Scan for the cell matching the given text and deliver its (X, Y) coordinate at center. 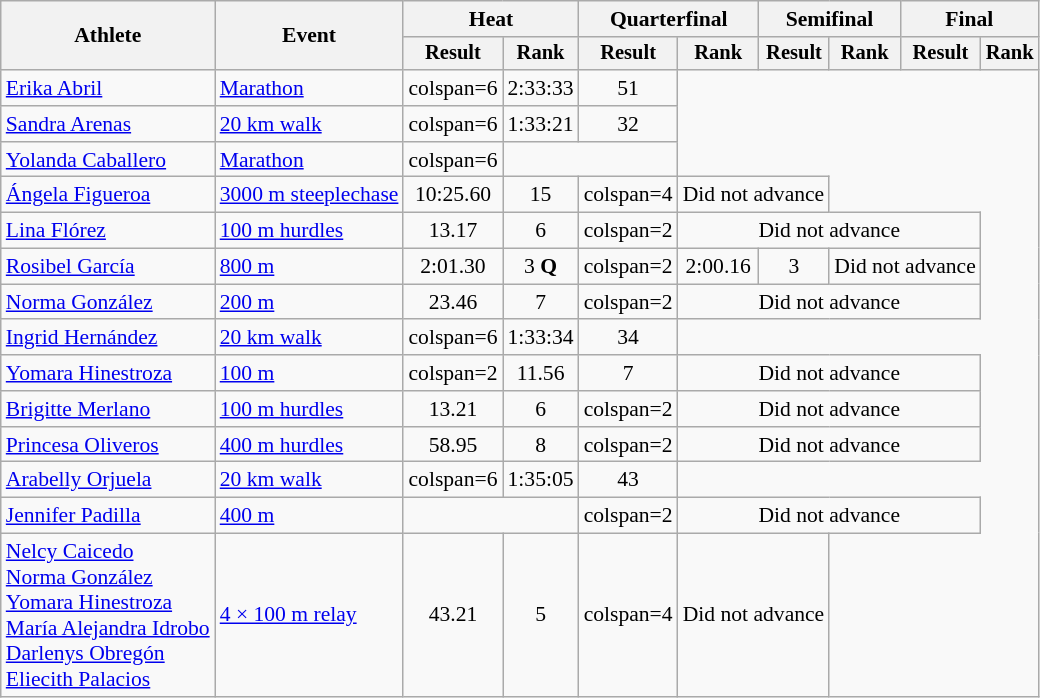
Yomara Hinestroza (108, 373)
15 (540, 195)
5 (540, 616)
Sandra Arenas (108, 124)
Event (310, 36)
Lina Flórez (108, 231)
Heat (490, 19)
11.56 (540, 373)
51 (628, 88)
Rosibel García (108, 267)
13.17 (452, 231)
400 m (310, 516)
Nelcy CaicedoNorma GonzálezYomara HinestrozaMaría Alejandra IdroboDarlenys ObregónEliecith Palacios (108, 616)
Norma González (108, 302)
8 (540, 445)
3 Q (540, 267)
200 m (310, 302)
34 (628, 338)
100 m (310, 373)
Jennifer Padilla (108, 516)
Brigitte Merlano (108, 409)
800 m (310, 267)
Semifinal (830, 19)
Quarterfinal (669, 19)
2:01.30 (452, 267)
3 (794, 267)
10:25.60 (452, 195)
43.21 (452, 616)
400 m hurdles (310, 445)
1:33:34 (540, 338)
2:00.16 (718, 267)
23.46 (452, 302)
13.21 (452, 409)
58.95 (452, 445)
2:33:33 (540, 88)
Final (969, 19)
4 × 100 m relay (310, 616)
Yolanda Caballero (108, 160)
32 (628, 124)
Athlete (108, 36)
Arabelly Orjuela (108, 480)
Ángela Figueroa (108, 195)
Ingrid Hernández (108, 338)
Princesa Oliveros (108, 445)
3000 m steeplechase (310, 195)
43 (628, 480)
1:35:05 (540, 480)
1:33:21 (540, 124)
Erika Abril (108, 88)
